Return the [X, Y] coordinate for the center point of the cell that contains the specified text.  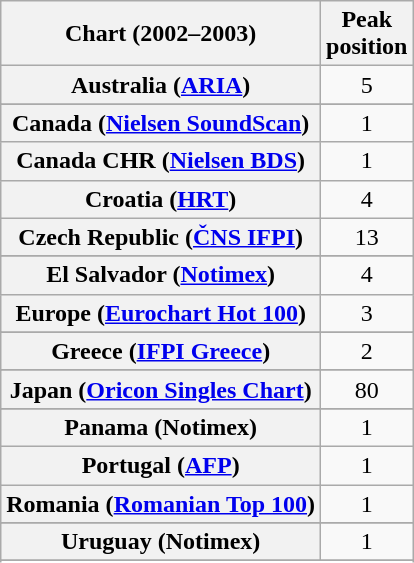
5 [367, 85]
Romania (Romanian Top 100) [161, 503]
13 [367, 237]
Chart (2002–2003) [161, 34]
Canada CHR (Nielsen BDS) [161, 161]
80 [367, 389]
2 [367, 351]
Panama (Notimex) [161, 427]
Peakposition [367, 34]
Greece (IFPI Greece) [161, 351]
Czech Republic (ČNS IFPI) [161, 237]
Uruguay (Notimex) [161, 542]
Australia (ARIA) [161, 85]
Croatia (HRT) [161, 199]
Portugal (AFP) [161, 465]
3 [367, 313]
El Salvador (Notimex) [161, 275]
Canada (Nielsen SoundScan) [161, 123]
Europe (Eurochart Hot 100) [161, 313]
Japan (Oricon Singles Chart) [161, 389]
